Output the [x, y] coordinate of the center of the cell containing the given text.  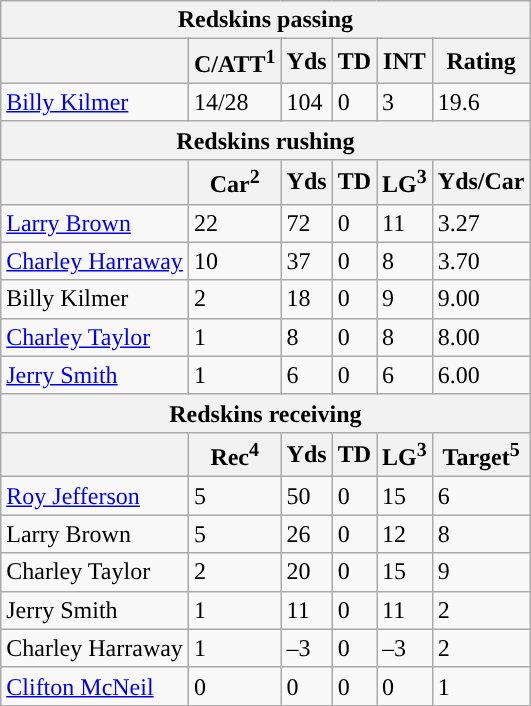
9.00 [481, 299]
26 [306, 534]
104 [306, 102]
3 [405, 102]
19.6 [481, 102]
18 [306, 299]
INT [405, 62]
72 [306, 223]
37 [306, 261]
10 [234, 261]
Redskins passing [266, 20]
C/ATT1 [234, 62]
Redskins receiving [266, 413]
20 [306, 572]
3.70 [481, 261]
8.00 [481, 337]
Rating [481, 62]
12 [405, 534]
Yds/Car [481, 182]
Redskins rushing [266, 140]
6.00 [481, 375]
Target5 [481, 454]
Rec4 [234, 454]
Car2 [234, 182]
14/28 [234, 102]
22 [234, 223]
Clifton McNeil [95, 686]
50 [306, 496]
3.27 [481, 223]
Roy Jefferson [95, 496]
